Identify which cell holds the provided text, then report its [X, Y] central coordinate. 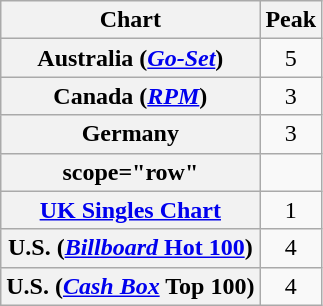
UK Singles Chart [130, 210]
U.S. (Cash Box Top 100) [130, 286]
Germany [130, 134]
U.S. (Billboard Hot 100) [130, 248]
5 [291, 58]
1 [291, 210]
Canada (RPM) [130, 96]
scope="row" [130, 172]
Peak [291, 20]
Chart [130, 20]
Australia (Go-Set) [130, 58]
